Pinpoint the cell where the given text exists, returning its (x, y) midpoint coordinate. 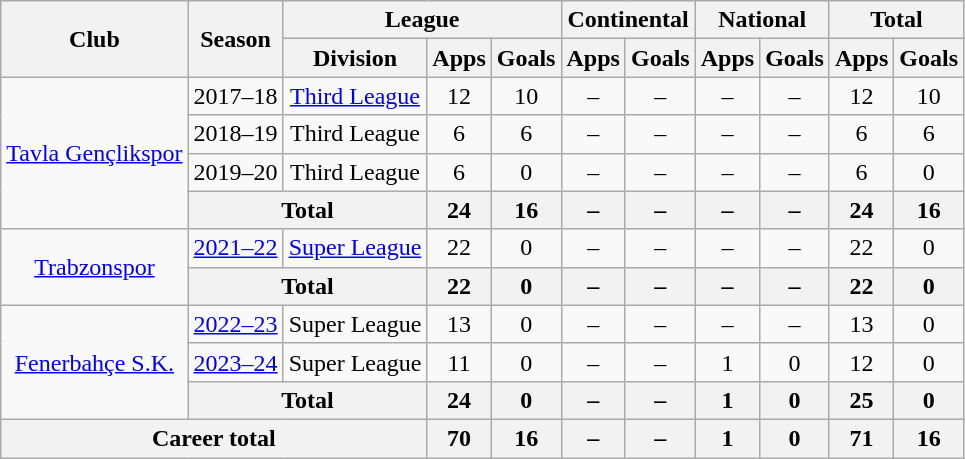
Season (236, 39)
70 (459, 438)
Fenerbahçe S.K. (94, 362)
Trabzonspor (94, 267)
Club (94, 39)
71 (861, 438)
2019–20 (236, 172)
2021–22 (236, 248)
Career total (214, 438)
National (762, 20)
2018–19 (236, 134)
2017–18 (236, 96)
2022–23 (236, 324)
2023–24 (236, 362)
Tavla Gençlikspor (94, 153)
Continental (628, 20)
Division (355, 58)
11 (459, 362)
League (422, 20)
25 (861, 400)
